Scan for the cell matching the given text and deliver its (X, Y) coordinate at center. 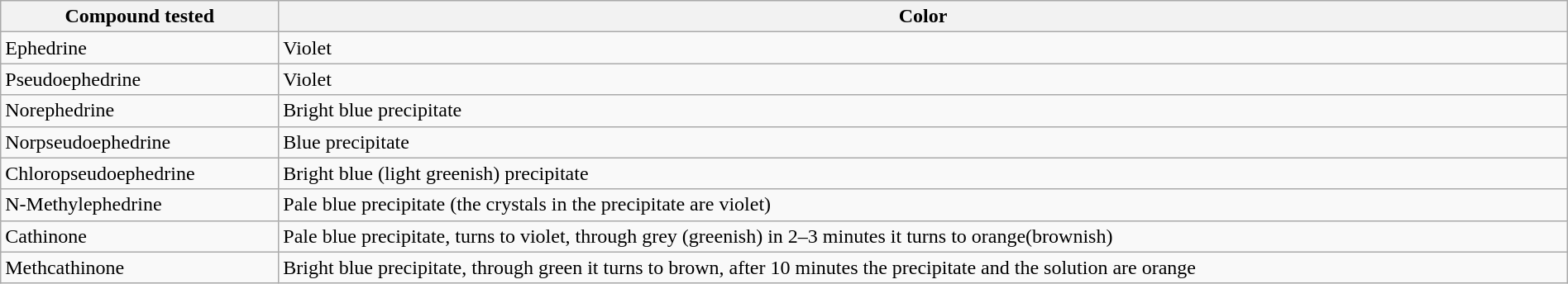
Color (923, 17)
Methcathinone (140, 267)
Bright blue precipitate, through green it turns to brown, after 10 minutes the precipitate and the solution are orange (923, 267)
Ephedrine (140, 48)
Chloropseudoephedrine (140, 173)
Blue precipitate (923, 142)
Bright blue (light greenish) precipitate (923, 173)
Pale blue precipitate (the crystals in the precipitate are violet) (923, 205)
Norpseudoephedrine (140, 142)
Bright blue precipitate (923, 111)
Norephedrine (140, 111)
N-Methylephedrine (140, 205)
Cathinone (140, 236)
Pseudoephedrine (140, 79)
Compound tested (140, 17)
Pale blue precipitate, turns to violet, through grey (greenish) in 2–3 minutes it turns to orange(brownish) (923, 236)
